Search for the cell housing the specified text and yield its (X, Y) center coordinate. 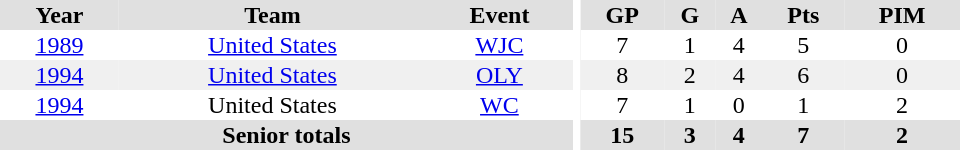
5 (804, 45)
Team (272, 15)
Year (60, 15)
1989 (60, 45)
G (690, 15)
15 (622, 135)
Pts (804, 15)
OLY (500, 75)
WC (500, 105)
8 (622, 75)
3 (690, 135)
WJC (500, 45)
A (738, 15)
PIM (902, 15)
Senior totals (286, 135)
Event (500, 15)
6 (804, 75)
GP (622, 15)
